From the cell containing the given text, extract its center point as [x, y] coordinate. 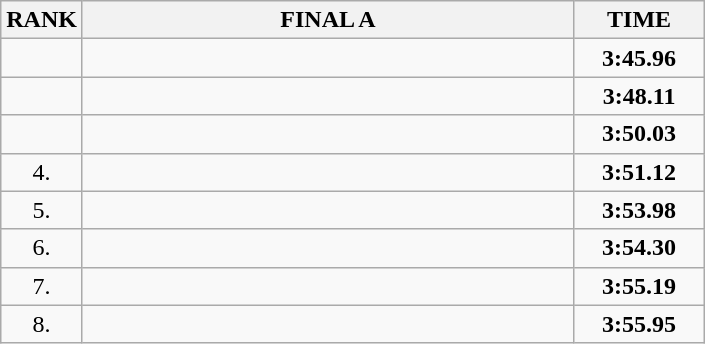
3:45.96 [640, 58]
RANK [42, 20]
3:53.98 [640, 210]
3:55.95 [640, 324]
FINAL A [328, 20]
3:51.12 [640, 172]
3:55.19 [640, 286]
TIME [640, 20]
4. [42, 172]
7. [42, 286]
3:54.30 [640, 248]
6. [42, 248]
5. [42, 210]
8. [42, 324]
3:48.11 [640, 96]
3:50.03 [640, 134]
